Return [X, Y] of the center of cell containing provided text 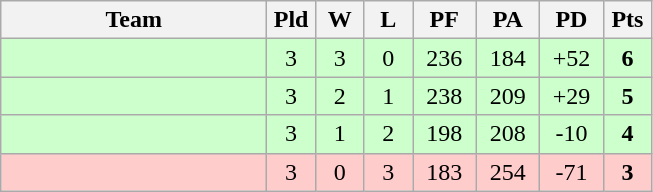
L [388, 20]
184 [508, 58]
-71 [572, 172]
5 [628, 96]
PF [444, 20]
198 [444, 134]
PA [508, 20]
Pld [292, 20]
236 [444, 58]
+52 [572, 58]
254 [508, 172]
Team [134, 20]
Pts [628, 20]
6 [628, 58]
+29 [572, 96]
208 [508, 134]
183 [444, 172]
4 [628, 134]
238 [444, 96]
W [340, 20]
PD [572, 20]
-10 [572, 134]
209 [508, 96]
